Find where the given text appears and provide that cell's center as [x, y] coordinate. 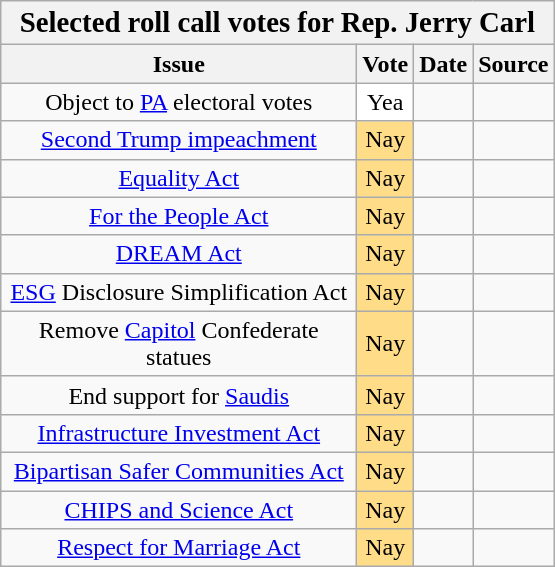
End support for Saudis [179, 395]
CHIPS and Science Act [179, 509]
Source [514, 64]
Respect for Marriage Act [179, 548]
Selected roll call votes for Rep. Jerry Carl [278, 23]
Equality Act [179, 178]
Issue [179, 64]
Bipartisan Safer Communities Act [179, 471]
DREAM Act [179, 254]
Date [444, 64]
ESG Disclosure Simplification Act [179, 292]
Yea [386, 102]
For the People Act [179, 216]
Object to PA electoral votes [179, 102]
Vote [386, 64]
Second Trump impeachment [179, 140]
Infrastructure Investment Act [179, 433]
Remove Capitol Confederate statues [179, 344]
